Extract the (X, Y) coordinate from the center of the cell holding the provided text.  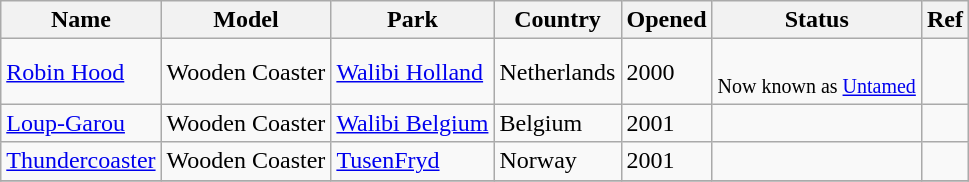
Park (412, 20)
Now known as Untamed (816, 72)
Belgium (558, 123)
2000 (666, 72)
TusenFryd (412, 161)
Robin Hood (81, 72)
Walibi Belgium (412, 123)
Netherlands (558, 72)
Opened (666, 20)
Loup-Garou (81, 123)
Walibi Holland (412, 72)
Thundercoaster (81, 161)
Status (816, 20)
Norway (558, 161)
Country (558, 20)
Name (81, 20)
Model (246, 20)
Ref (944, 20)
